Locate the cell with the specified text and output its (X, Y) center coordinate. 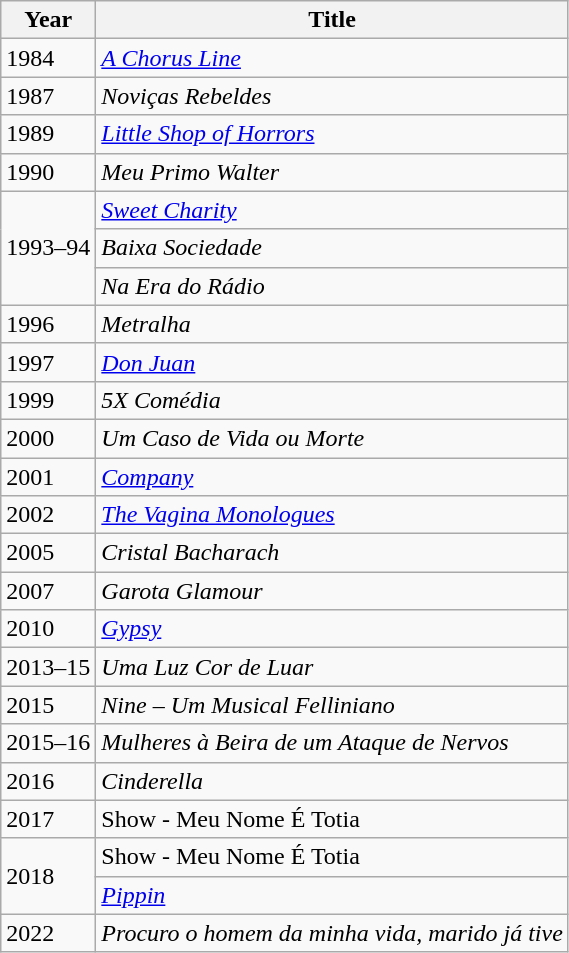
1989 (48, 134)
Year (48, 20)
2022 (48, 933)
2001 (48, 477)
Gypsy (332, 629)
2015–16 (48, 743)
Mulheres à Beira de um Ataque de Nervos (332, 743)
2017 (48, 819)
Pippin (332, 895)
2013–15 (48, 667)
Um Caso de Vida ou Morte (332, 438)
2016 (48, 781)
1990 (48, 172)
2005 (48, 553)
Cinderella (332, 781)
2000 (48, 438)
Garota Glamour (332, 591)
Nine – Um Musical Felliniano (332, 705)
2007 (48, 591)
Title (332, 20)
Noviças Rebeldes (332, 96)
1996 (48, 324)
1984 (48, 58)
5X Comédia (332, 400)
2015 (48, 705)
Sweet Charity (332, 210)
2002 (48, 515)
1993–94 (48, 248)
Meu Primo Walter (332, 172)
Cristal Bacharach (332, 553)
Uma Luz Cor de Luar (332, 667)
2010 (48, 629)
Procuro o homem da minha vida, marido já tive (332, 933)
2018 (48, 876)
Don Juan (332, 362)
1987 (48, 96)
1999 (48, 400)
The Vagina Monologues (332, 515)
Metralha (332, 324)
Na Era do Rádio (332, 286)
Little Shop of Horrors (332, 134)
Baixa Sociedade (332, 248)
Company (332, 477)
A Chorus Line (332, 58)
1997 (48, 362)
